Search for the cell housing the specified text and yield its (x, y) center coordinate. 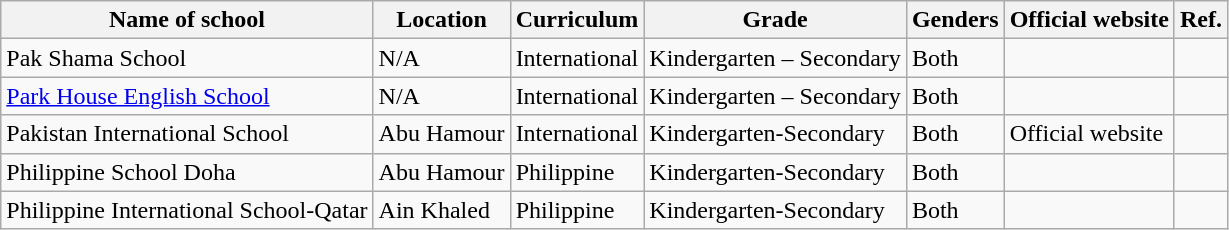
Pakistan International School (187, 134)
Location (442, 20)
Philippine School Doha (187, 172)
Grade (776, 20)
Park House English School (187, 96)
Ref. (1200, 20)
Name of school (187, 20)
Pak Shama School (187, 58)
Philippine International School-Qatar (187, 210)
Genders (955, 20)
Ain Khaled (442, 210)
Curriculum (577, 20)
